Identify which cell holds the provided text, then report its [X, Y] central coordinate. 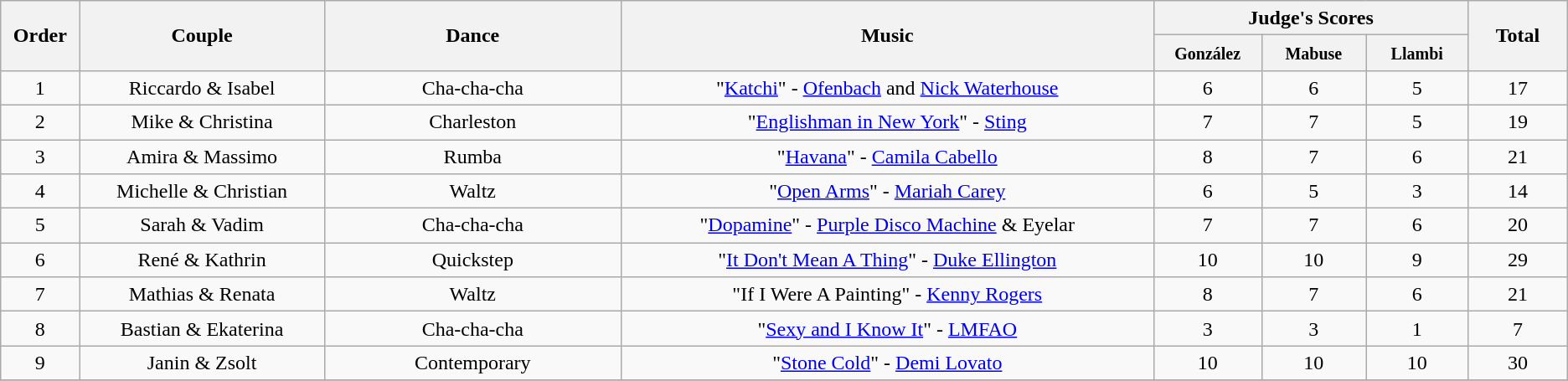
Contemporary [472, 363]
Total [1518, 36]
20 [1518, 226]
30 [1518, 363]
René & Kathrin [202, 260]
Dance [472, 36]
Mike & Christina [202, 122]
2 [40, 122]
"Havana" - Camila Cabello [887, 156]
"If I Were A Painting" - Kenny Rogers [887, 295]
Mabuse [1313, 54]
Sarah & Vadim [202, 226]
Janin & Zsolt [202, 363]
"Katchi" - Ofenbach and Nick Waterhouse [887, 87]
González [1208, 54]
19 [1518, 122]
Order [40, 36]
17 [1518, 87]
Mathias & Renata [202, 295]
Judge's Scores [1311, 18]
4 [40, 191]
14 [1518, 191]
Charleston [472, 122]
"Englishman in New York" - Sting [887, 122]
"Stone Cold" - Demi Lovato [887, 363]
Michelle & Christian [202, 191]
"Sexy and I Know It" - LMFAO [887, 328]
Llambi [1417, 54]
Music [887, 36]
"It Don't Mean A Thing" - Duke Ellington [887, 260]
Bastian & Ekaterina [202, 328]
"Dopamine" - Purple Disco Machine & Eyelar [887, 226]
29 [1518, 260]
Rumba [472, 156]
"Open Arms" - Mariah Carey [887, 191]
Quickstep [472, 260]
Riccardo & Isabel [202, 87]
Couple [202, 36]
Amira & Massimo [202, 156]
